Provide the [x, y] coordinate of the cell's center where the given text is located.  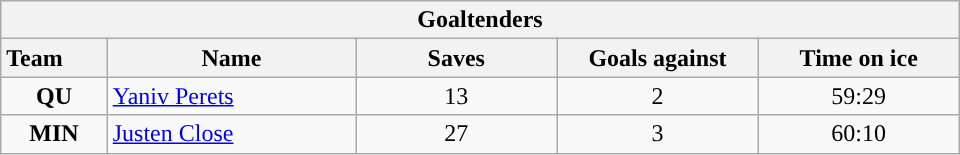
Goals against [658, 58]
60:10 [858, 134]
Time on ice [858, 58]
MIN [54, 134]
Saves [456, 58]
QU [54, 96]
Justen Close [231, 134]
Team [54, 58]
3 [658, 134]
Goaltenders [480, 20]
13 [456, 96]
Name [231, 58]
27 [456, 134]
59:29 [858, 96]
2 [658, 96]
Yaniv Perets [231, 96]
